From the cell containing the given text, extract its center point as (X, Y) coordinate. 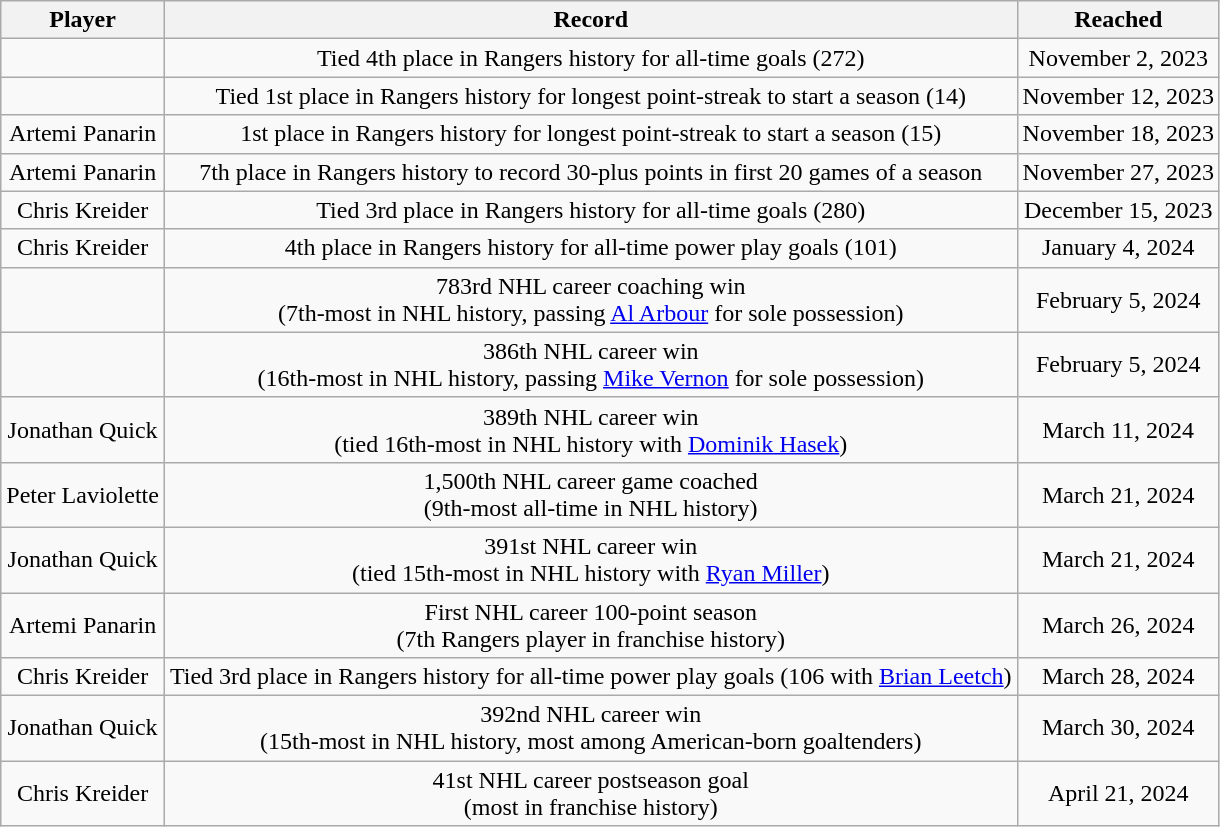
392nd NHL career win(15th-most in NHL history, most among American-born goaltenders) (590, 728)
January 4, 2024 (1118, 248)
November 12, 2023 (1118, 96)
1,500th NHL career game coached(9th-most all-time in NHL history) (590, 494)
Record (590, 20)
Tied 3rd place in Rangers history for all-time power play goals (106 with Brian Leetch) (590, 677)
386th NHL career win(16th-most in NHL history, passing Mike Vernon for sole possession) (590, 364)
389th NHL career win(tied 16th-most in NHL history with Dominik Hasek) (590, 430)
Tied 3rd place in Rangers history for all-time goals (280) (590, 210)
391st NHL career win(tied 15th-most in NHL history with Ryan Miller) (590, 560)
4th place in Rangers history for all-time power play goals (101) (590, 248)
November 27, 2023 (1118, 172)
783rd NHL career coaching win(7th-most in NHL history, passing Al Arbour for sole possession) (590, 300)
March 11, 2024 (1118, 430)
Tied 4th place in Rangers history for all-time goals (272) (590, 58)
Reached (1118, 20)
Player (83, 20)
April 21, 2024 (1118, 794)
November 2, 2023 (1118, 58)
Peter Laviolette (83, 494)
November 18, 2023 (1118, 134)
December 15, 2023 (1118, 210)
March 26, 2024 (1118, 624)
41st NHL career postseason goal(most in franchise history) (590, 794)
March 28, 2024 (1118, 677)
March 30, 2024 (1118, 728)
7th place in Rangers history to record 30-plus points in first 20 games of a season (590, 172)
First NHL career 100-point season(7th Rangers player in franchise history) (590, 624)
1st place in Rangers history for longest point-streak to start a season (15) (590, 134)
Tied 1st place in Rangers history for longest point-streak to start a season (14) (590, 96)
